Search for the cell housing the specified text and yield its (X, Y) center coordinate. 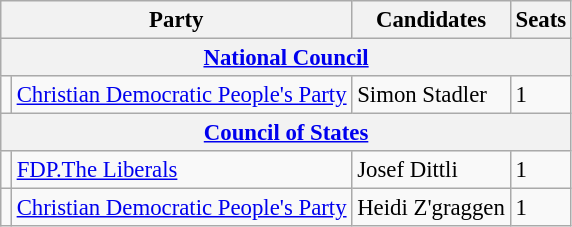
Party (176, 20)
FDP.The Liberals (182, 170)
Candidates (431, 20)
Council of States (286, 133)
Simon Stadler (431, 95)
National Council (286, 58)
Seats (540, 20)
Heidi Z'graggen (431, 208)
Josef Dittli (431, 170)
